Provide the [x, y] coordinate of the cell's center where the given text is located.  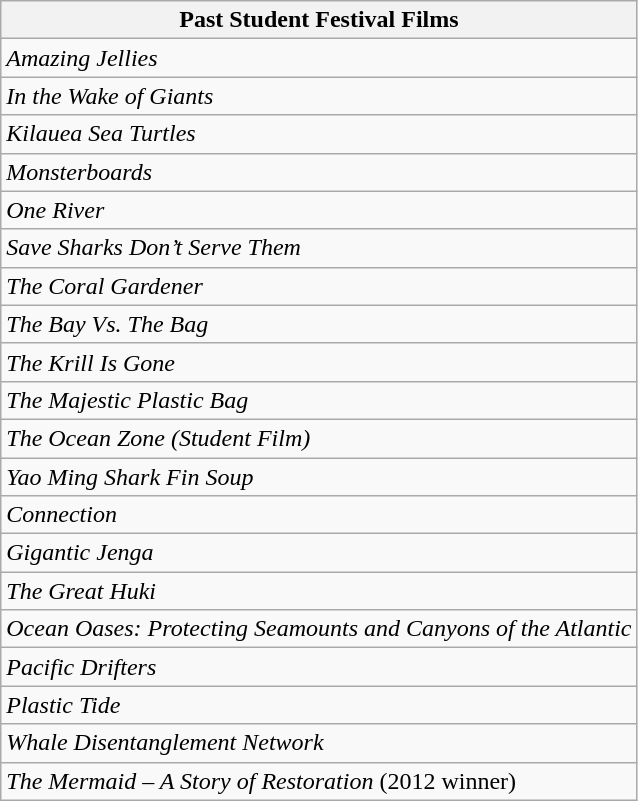
Monsterboards [319, 172]
The Ocean Zone (Student Film) [319, 438]
Pacific Drifters [319, 667]
The Mermaid – A Story of Restoration (2012 winner) [319, 781]
Connection [319, 515]
Plastic Tide [319, 705]
The Coral Gardener [319, 286]
Amazing Jellies [319, 58]
The Krill Is Gone [319, 362]
Kilauea Sea Turtles [319, 134]
Save Sharks Don’t Serve Them [319, 248]
In the Wake of Giants [319, 96]
The Majestic Plastic Bag [319, 400]
Yao Ming Shark Fin Soup [319, 477]
The Bay Vs. The Bag [319, 324]
One River [319, 210]
Whale Disentanglement Network [319, 743]
Gigantic Jenga [319, 553]
Ocean Oases: Protecting Seamounts and Canyons of the Atlantic [319, 629]
The Great Huki [319, 591]
Past Student Festival Films [319, 20]
